Find where the given text appears and provide that cell's center as [x, y] coordinate. 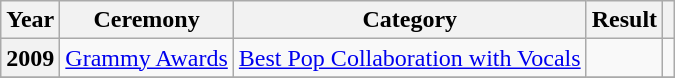
Grammy Awards [147, 58]
Ceremony [147, 20]
Best Pop Collaboration with Vocals [410, 58]
2009 [30, 58]
Result [624, 20]
Category [410, 20]
Year [30, 20]
